Return the (X, Y) coordinate for the center point of the cell that contains the specified text.  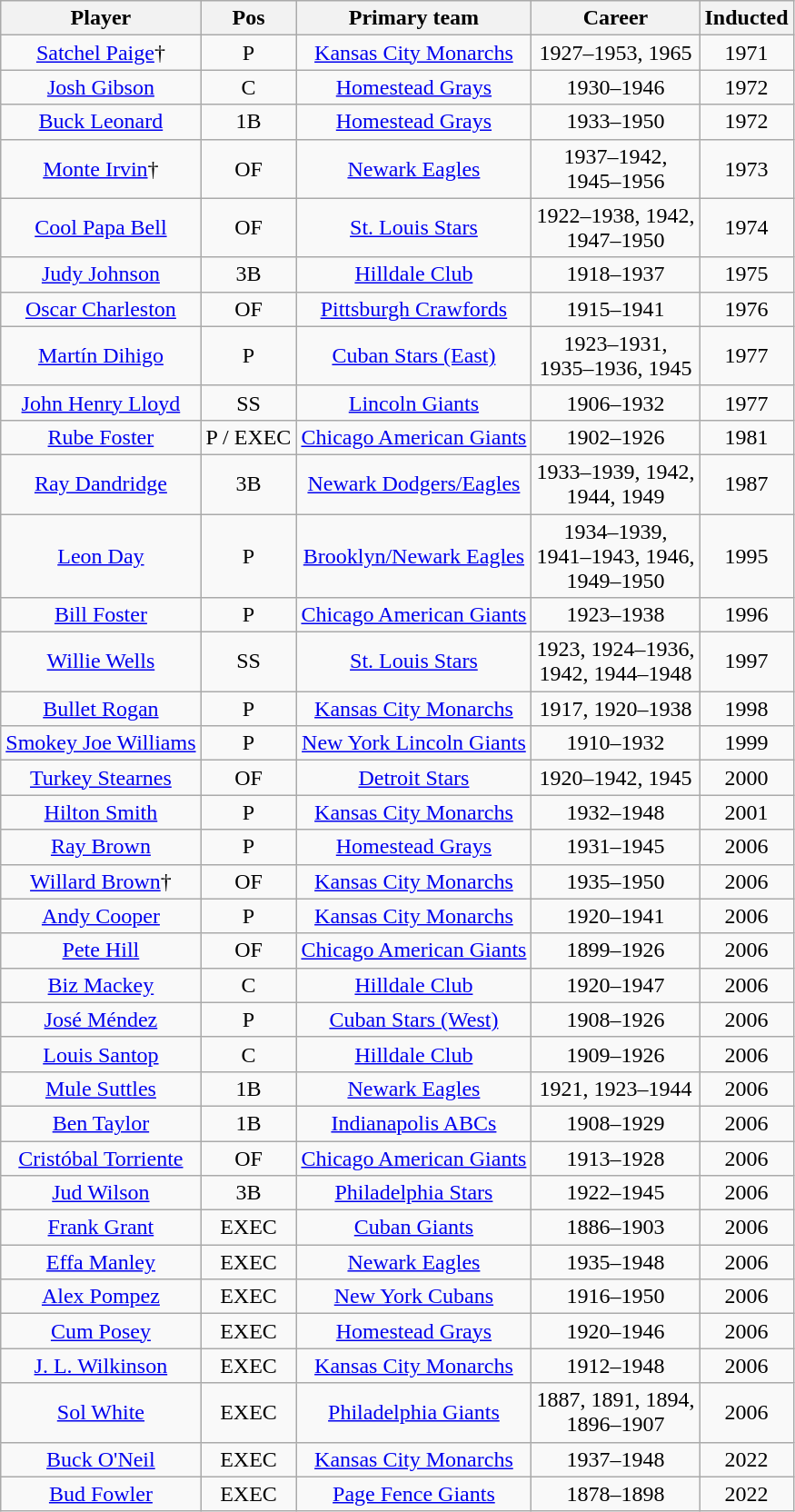
Louis Santop (101, 1054)
J. L. Wilkinson (101, 1366)
John Henry Lloyd (101, 403)
1908–1929 (616, 1123)
Pittsburgh Crawfords (414, 309)
Indianapolis ABCs (414, 1123)
1910–1932 (616, 743)
Alex Pompez (101, 1297)
1937–1948 (616, 1459)
Satchel Paige† (101, 53)
Judy Johnson (101, 274)
Philadelphia Giants (414, 1412)
Bill Foster (101, 615)
Page Fence Giants (414, 1494)
Cool Papa Bell (101, 227)
1937–1942,1945–1956 (616, 169)
Smokey Joe Williams (101, 743)
Brooklyn/Newark Eagles (414, 556)
Primary team (414, 18)
P / EXEC (249, 437)
1921, 1923–1944 (616, 1089)
1909–1926 (616, 1054)
1934–1939,1941–1943, 1946,1949–1950 (616, 556)
1981 (747, 437)
Hilton Smith (101, 812)
2000 (747, 778)
1906–1932 (616, 403)
1913–1928 (616, 1159)
Willie Wells (101, 661)
1923, 1924–1936,1942, 1944–1948 (616, 661)
1887, 1891, 1894,1896–1907 (616, 1412)
Cristóbal Torriente (101, 1159)
Career (616, 18)
1927–1953, 1965 (616, 53)
Sol White (101, 1412)
1935–1948 (616, 1262)
1918–1937 (616, 274)
Rube Foster (101, 437)
Turkey Stearnes (101, 778)
1931–1945 (616, 847)
1878–1898 (616, 1494)
1998 (747, 709)
Player (101, 18)
1933–1939, 1942,1944, 1949 (616, 483)
Oscar Charleston (101, 309)
Andy Cooper (101, 916)
Cuban Stars (East) (414, 356)
1973 (747, 169)
Pete Hill (101, 950)
Effa Manley (101, 1262)
Biz Mackey (101, 985)
1908–1926 (616, 1020)
1920–1947 (616, 985)
Pos (249, 18)
Willard Brown† (101, 881)
Bullet Rogan (101, 709)
Monte Irvin† (101, 169)
1971 (747, 53)
1920–1946 (616, 1331)
1975 (747, 274)
1930–1946 (616, 87)
1886–1903 (616, 1228)
Leon Day (101, 556)
Ben Taylor (101, 1123)
Cum Posey (101, 1331)
New York Cubans (414, 1297)
1920–1942, 1945 (616, 778)
2001 (747, 812)
Jud Wilson (101, 1193)
Martín Dihigo (101, 356)
Buck O'Neil (101, 1459)
1899–1926 (616, 950)
Frank Grant (101, 1228)
Philadelphia Stars (414, 1193)
Ray Dandridge (101, 483)
1974 (747, 227)
Newark Dodgers/Eagles (414, 483)
1933–1950 (616, 122)
1923–1931,1935–1936, 1945 (616, 356)
1920–1941 (616, 916)
1902–1926 (616, 437)
Detroit Stars (414, 778)
1932–1948 (616, 812)
Buck Leonard (101, 122)
Lincoln Giants (414, 403)
José Méndez (101, 1020)
Cuban Stars (West) (414, 1020)
Ray Brown (101, 847)
1916–1950 (616, 1297)
1995 (747, 556)
1935–1950 (616, 881)
1987 (747, 483)
1917, 1920–1938 (616, 709)
Josh Gibson (101, 87)
Cuban Giants (414, 1228)
Bud Fowler (101, 1494)
1997 (747, 661)
1923–1938 (616, 615)
1999 (747, 743)
1915–1941 (616, 309)
Mule Suttles (101, 1089)
1996 (747, 615)
1922–1938, 1942,1947–1950 (616, 227)
1976 (747, 309)
New York Lincoln Giants (414, 743)
1922–1945 (616, 1193)
Inducted (747, 18)
1912–1948 (616, 1366)
